For the text-containing cell, return its midpoint in (x, y) coordinate format. 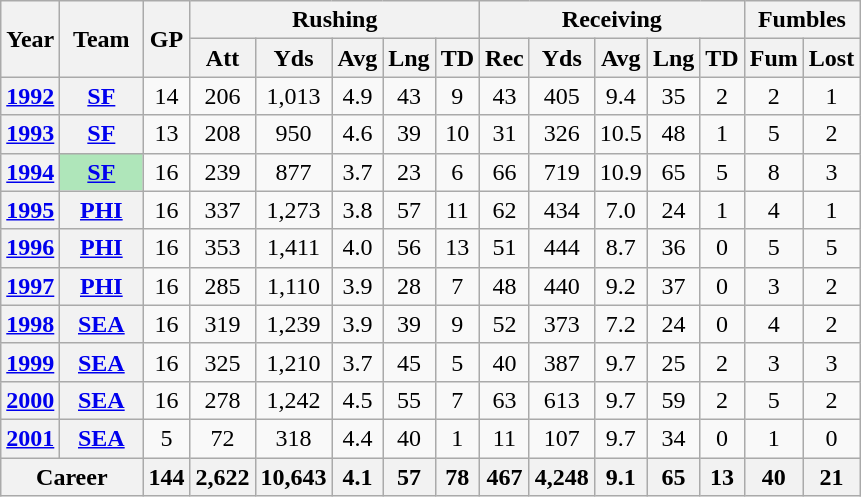
45 (409, 362)
440 (562, 286)
1996 (30, 248)
1,210 (294, 362)
2000 (30, 400)
877 (294, 172)
1,411 (294, 248)
55 (409, 400)
8 (774, 172)
1,013 (294, 96)
10,643 (294, 477)
14 (166, 96)
Rec (505, 58)
326 (562, 134)
35 (673, 96)
1993 (30, 134)
21 (831, 477)
36 (673, 248)
78 (457, 477)
31 (505, 134)
10.9 (620, 172)
208 (222, 134)
206 (222, 96)
2,622 (222, 477)
950 (294, 134)
51 (505, 248)
405 (562, 96)
285 (222, 286)
1995 (30, 210)
444 (562, 248)
Receiving (612, 20)
1992 (30, 96)
66 (505, 172)
9.2 (620, 286)
144 (166, 477)
7.0 (620, 210)
373 (562, 324)
52 (505, 324)
107 (562, 438)
72 (222, 438)
Career (72, 477)
4.0 (358, 248)
467 (505, 477)
3.8 (358, 210)
613 (562, 400)
7.2 (620, 324)
34 (673, 438)
318 (294, 438)
1,273 (294, 210)
Att (222, 58)
4.5 (358, 400)
4.9 (358, 96)
Fum (774, 58)
9.4 (620, 96)
434 (562, 210)
6 (457, 172)
9.1 (620, 477)
278 (222, 400)
1997 (30, 286)
239 (222, 172)
Team (102, 39)
Fumbles (802, 20)
37 (673, 286)
62 (505, 210)
56 (409, 248)
Year (30, 39)
8.7 (620, 248)
GP (166, 39)
28 (409, 286)
719 (562, 172)
4.6 (358, 134)
387 (562, 362)
1,110 (294, 286)
63 (505, 400)
59 (673, 400)
10 (457, 134)
10.5 (620, 134)
4.4 (358, 438)
25 (673, 362)
Rushing (335, 20)
4,248 (562, 477)
1998 (30, 324)
325 (222, 362)
1994 (30, 172)
2001 (30, 438)
Lost (831, 58)
337 (222, 210)
1999 (30, 362)
4.1 (358, 477)
1,242 (294, 400)
319 (222, 324)
353 (222, 248)
23 (409, 172)
1,239 (294, 324)
